Output the (x, y) coordinate of the center of the cell containing the given text.  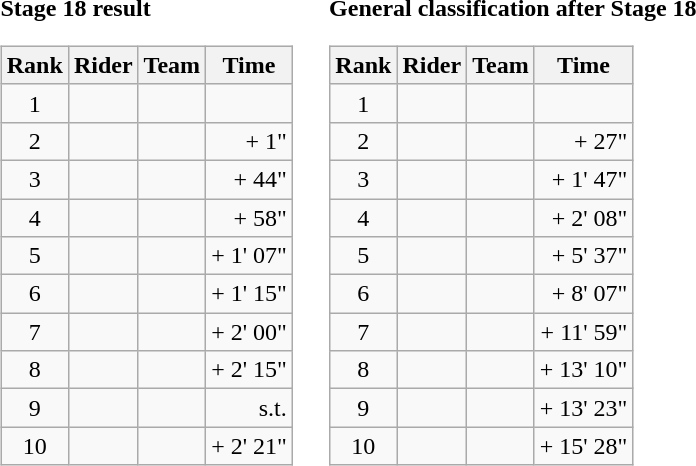
+ 8' 07" (584, 294)
+ 58" (250, 217)
s.t. (250, 408)
+ 2' 15" (250, 370)
+ 13' 23" (584, 408)
+ 44" (250, 179)
+ 15' 28" (584, 446)
+ 1' 15" (250, 294)
+ 2' 21" (250, 446)
+ 1' 07" (250, 256)
+ 2' 08" (584, 217)
+ 1' 47" (584, 179)
+ 5' 37" (584, 256)
+ 11' 59" (584, 332)
+ 13' 10" (584, 370)
+ 2' 00" (250, 332)
+ 27" (584, 141)
+ 1" (250, 141)
